From the cell containing the given text, extract its center point as [x, y] coordinate. 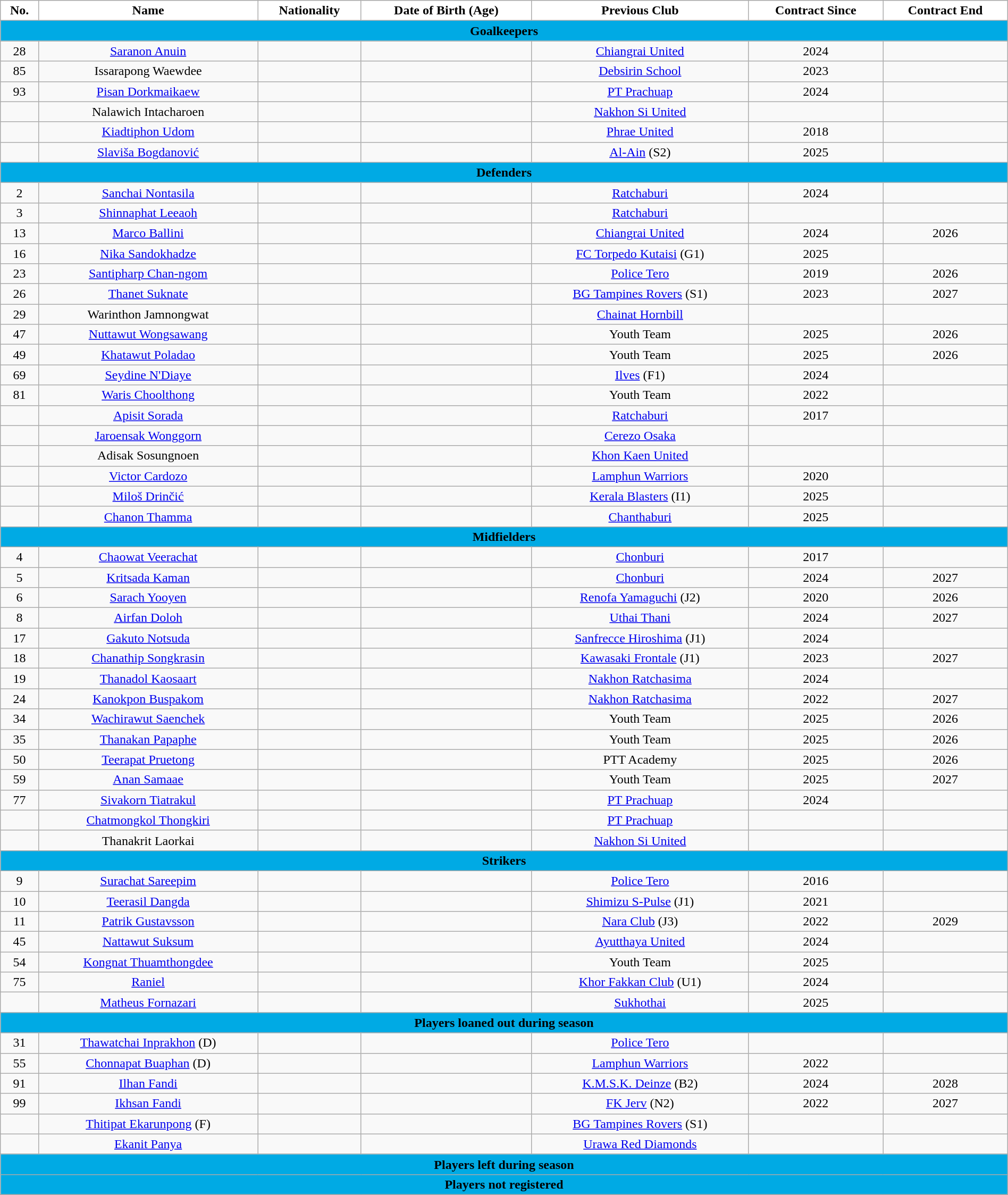
Nalawich Intacharoen [148, 112]
2018 [816, 132]
Shimizu S-Pulse (J1) [640, 901]
Issarapong Waewdee [148, 71]
99 [20, 1104]
Nara Club (J3) [640, 922]
Nattawut Suksum [148, 942]
9 [20, 881]
Ilves (F1) [640, 375]
75 [20, 982]
Khatawut Poladao [148, 355]
Patrik Gustavsson [148, 922]
Marco Ballini [148, 233]
PTT Academy [640, 759]
Matheus Fornazari [148, 1002]
Thawatchai Inprakhon (D) [148, 1043]
2016 [816, 881]
Adisak Sosungnoen [148, 456]
4 [20, 557]
Midfielders [504, 537]
Ekanit Panya [148, 1144]
Khon Kaen United [640, 456]
Players left during season [504, 1164]
FK Jerv (N2) [640, 1104]
2021 [816, 901]
77 [20, 800]
50 [20, 759]
Urawa Red Diamonds [640, 1144]
Thanakan Papaphe [148, 739]
Chonnapat Buaphan (D) [148, 1063]
Kawasaki Frontale (J1) [640, 658]
55 [20, 1063]
Sanfrecce Hiroshima (J1) [640, 638]
19 [20, 679]
Thanet Suknate [148, 294]
Shinnaphat Leeaoh [148, 213]
Kerala Blasters (I1) [640, 496]
2028 [945, 1083]
Kritsada Kaman [148, 577]
31 [20, 1043]
24 [20, 699]
Waris Choolthong [148, 395]
Pisan Dorkmaikaew [148, 91]
23 [20, 274]
Kiadtiphon Udom [148, 132]
Santipharp Chan-ngom [148, 274]
59 [20, 780]
10 [20, 901]
81 [20, 395]
Warinthon Jamnongwat [148, 314]
11 [20, 922]
6 [20, 598]
Chanathip Songkrasin [148, 658]
13 [20, 233]
K.M.S.K. Deinze (B2) [640, 1083]
34 [20, 719]
Sukhothai [640, 1002]
3 [20, 213]
Chainat Hornbill [640, 314]
Goalkeepers [504, 31]
Chaowat Veerachat [148, 557]
35 [20, 739]
Players loaned out during season [504, 1023]
Sarach Yooyen [148, 598]
Debsirin School [640, 71]
Teerasil Dangda [148, 901]
2019 [816, 274]
Nationality [309, 11]
47 [20, 335]
Uthai Thani [640, 618]
Defenders [504, 172]
Raniel [148, 982]
29 [20, 314]
Contract End [945, 11]
17 [20, 638]
Surachat Sareepim [148, 881]
69 [20, 375]
Sanchai Nontasila [148, 193]
Renofa Yamaguchi (J2) [640, 598]
Ikhsan Fandi [148, 1104]
2029 [945, 922]
Chanthaburi [640, 516]
Thanakrit Laorkai [148, 840]
45 [20, 942]
Seydine N'Diaye [148, 375]
8 [20, 618]
2 [20, 193]
Contract Since [816, 11]
91 [20, 1083]
Kongnat Thuamthongdee [148, 962]
Miloš Drinčić [148, 496]
Phrae United [640, 132]
FC Torpedo Kutaisi (G1) [640, 254]
Khor Fakkan Club (U1) [640, 982]
16 [20, 254]
Ilhan Fandi [148, 1083]
Cerezo Osaka [640, 436]
Previous Club [640, 11]
Teerapat Pruetong [148, 759]
Nika Sandokhadze [148, 254]
No. [20, 11]
Gakuto Notsuda [148, 638]
Thanadol Kaosaart [148, 679]
Apisit Sorada [148, 415]
93 [20, 91]
Victor Cardozo [148, 476]
Saranon Anuin [148, 51]
Ayutthaya United [640, 942]
Players not registered [504, 1184]
Name [148, 11]
Date of Birth (Age) [447, 11]
49 [20, 355]
26 [20, 294]
Jaroensak Wonggorn [148, 436]
Sivakorn Tiatrakul [148, 800]
85 [20, 71]
Al-Ain (S2) [640, 152]
Strikers [504, 860]
Airfan Doloh [148, 618]
Anan Samaae [148, 780]
Kanokpon Buspakom [148, 699]
18 [20, 658]
Thitipat Ekarunpong (F) [148, 1124]
28 [20, 51]
54 [20, 962]
Slaviša Bogdanović [148, 152]
Chatmongkol Thongkiri [148, 820]
Chanon Thamma [148, 516]
5 [20, 577]
Wachirawut Saenchek [148, 719]
Nuttawut Wongsawang [148, 335]
